Pinpoint the cell where the given text exists, returning its (x, y) midpoint coordinate. 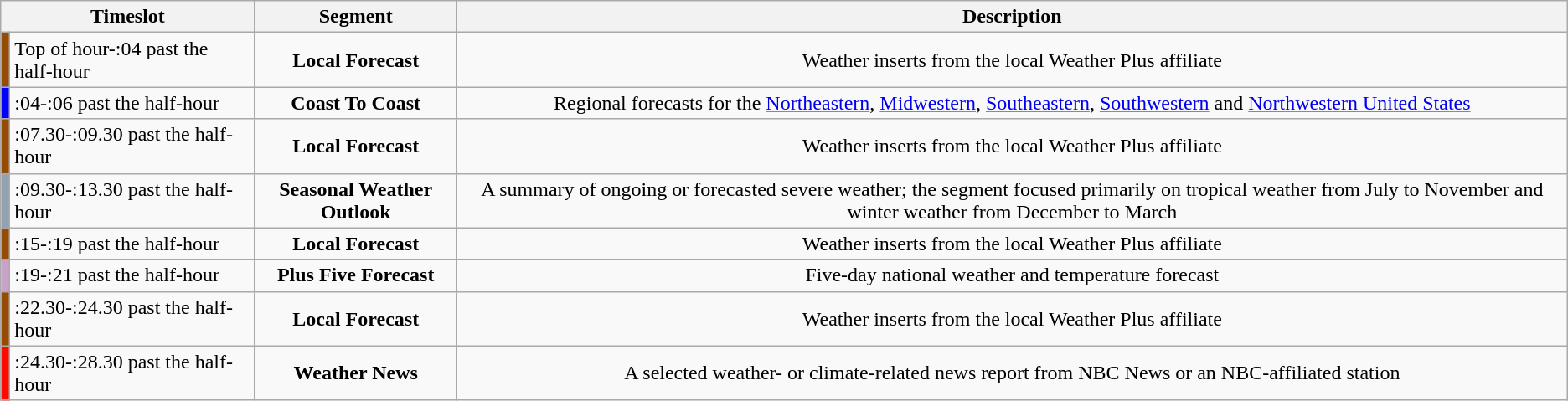
Weather News (355, 373)
A selected weather- or climate-related news report from NBC News or an NBC-affiliated station (1012, 373)
:24.30-:28.30 past the half-hour (132, 373)
Description (1012, 17)
:09.30-:13.30 past the half-hour (132, 201)
Top of hour-:04 past the half-hour (132, 60)
:07.30-:09.30 past the half-hour (132, 146)
Segment (355, 17)
Five-day national weather and temperature forecast (1012, 275)
Regional forecasts for the Northeastern, Midwestern, Southeastern, Southwestern and Northwestern United States (1012, 103)
:19-:21 past the half-hour (132, 275)
:04-:06 past the half-hour (132, 103)
Seasonal Weather Outlook (355, 201)
Plus Five Forecast (355, 275)
:22.30-:24.30 past the half-hour (132, 318)
Timeslot (127, 17)
Coast To Coast (355, 103)
:15-:19 past the half-hour (132, 244)
